Find where the given text appears and provide that cell's center as [x, y] coordinate. 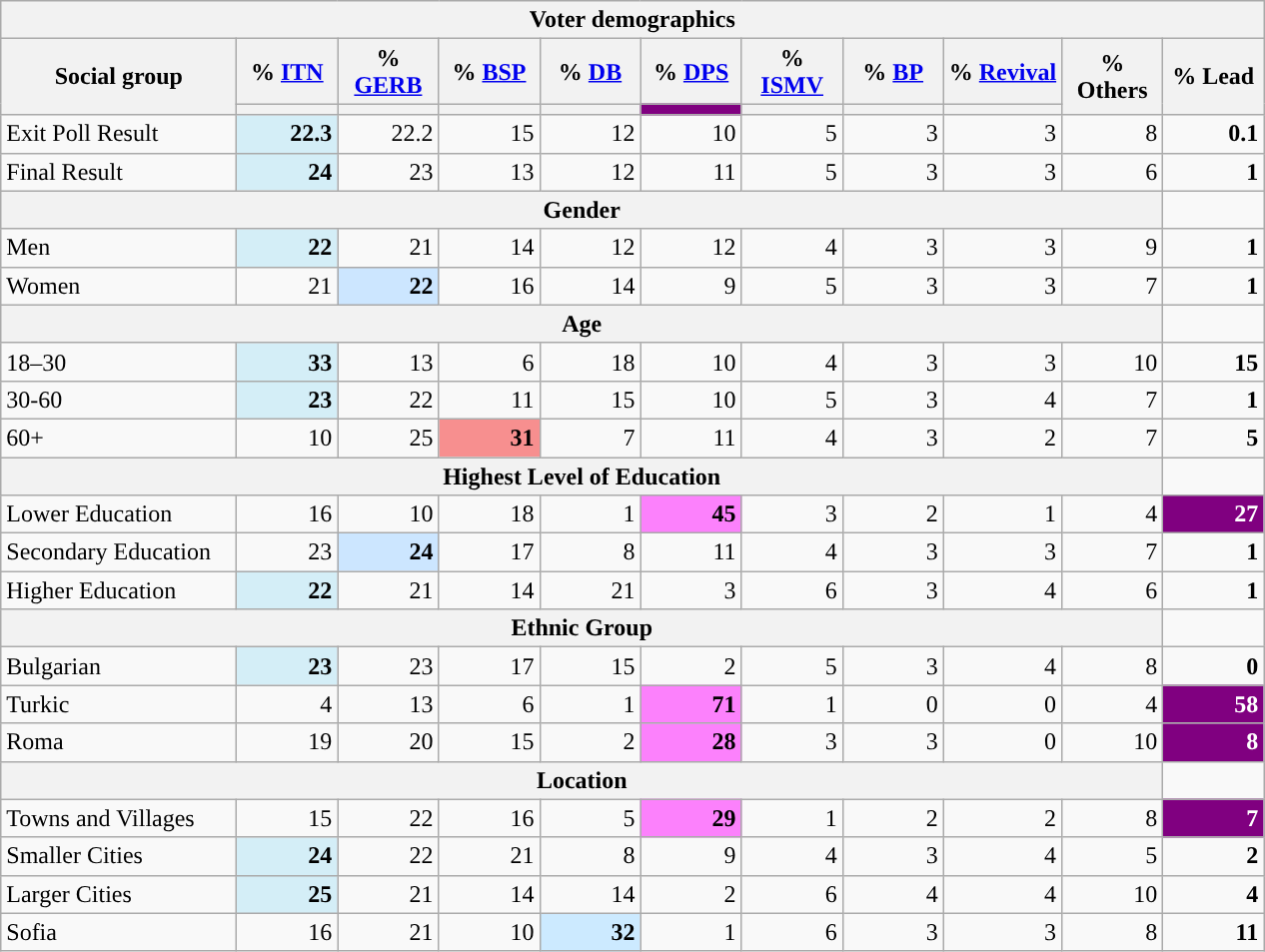
Highest Level of Education [582, 476]
Social group [119, 77]
33 [288, 362]
Voter demographics [632, 20]
Location [582, 780]
60+ [119, 438]
% DPS [691, 72]
% BSP [490, 72]
Secondary Education [119, 552]
0.1 [1213, 134]
18–30 [119, 362]
Roma [119, 742]
Towns and Villages [119, 818]
32 [590, 932]
Sofia [119, 932]
% Others [1113, 77]
22.2 [388, 134]
28 [691, 742]
19 [288, 742]
% Revival [1002, 72]
Ethnic Group [582, 628]
Gender [582, 210]
22.3 [288, 134]
31 [490, 438]
45 [691, 514]
Turkic [119, 704]
71 [691, 704]
% ITN [288, 72]
% GERB [388, 72]
Lower Education [119, 514]
30-60 [119, 400]
% ISMV [791, 72]
Final Result [119, 172]
58 [1213, 704]
Larger Cities [119, 894]
% DB [590, 72]
27 [1213, 514]
Women [119, 286]
% Lead [1213, 77]
29 [691, 818]
Exit Poll Result [119, 134]
Bulgarian [119, 666]
Age [582, 324]
Men [119, 248]
20 [388, 742]
Smaller Cities [119, 856]
Higher Education [119, 590]
% BP [893, 72]
